Output the [x, y] coordinate of the center of the cell containing the given text.  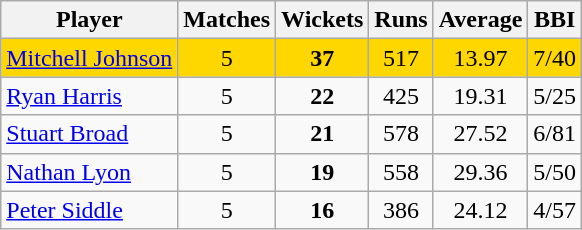
5/25 [555, 96]
6/81 [555, 134]
21 [322, 134]
19.31 [480, 96]
578 [401, 134]
Nathan Lyon [90, 172]
Runs [401, 20]
27.52 [480, 134]
24.12 [480, 210]
Average [480, 20]
19 [322, 172]
558 [401, 172]
16 [322, 210]
7/40 [555, 58]
BBI [555, 20]
Ryan Harris [90, 96]
Stuart Broad [90, 134]
Peter Siddle [90, 210]
5/50 [555, 172]
4/57 [555, 210]
Wickets [322, 20]
Matches [227, 20]
425 [401, 96]
Mitchell Johnson [90, 58]
Player [90, 20]
386 [401, 210]
517 [401, 58]
29.36 [480, 172]
22 [322, 96]
37 [322, 58]
13.97 [480, 58]
